Output the (x, y) coordinate of the center of the cell containing the given text.  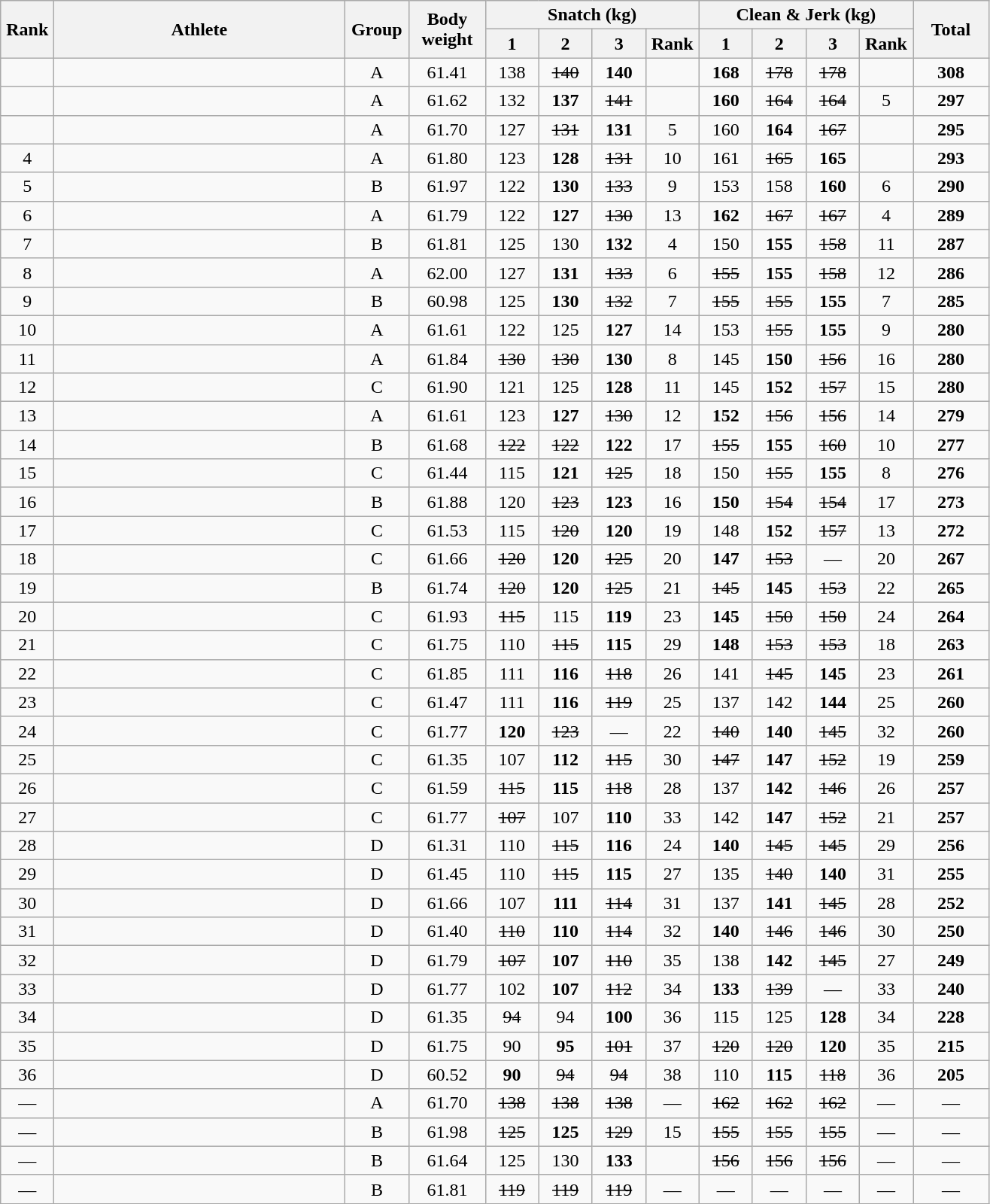
Group (377, 29)
276 (951, 473)
295 (951, 129)
261 (951, 673)
287 (951, 244)
264 (951, 616)
263 (951, 645)
272 (951, 531)
60.98 (447, 301)
61.85 (447, 673)
61.68 (447, 445)
279 (951, 416)
61.98 (447, 1132)
144 (832, 702)
205 (951, 1075)
289 (951, 215)
168 (725, 72)
Total (951, 29)
61.93 (447, 616)
61.90 (447, 388)
61.31 (447, 846)
100 (618, 1017)
259 (951, 759)
135 (725, 874)
297 (951, 101)
277 (951, 445)
60.52 (447, 1075)
61.40 (447, 932)
61.53 (447, 531)
61.44 (447, 473)
267 (951, 559)
Athlete (199, 29)
61.64 (447, 1160)
102 (512, 989)
252 (951, 903)
265 (951, 588)
161 (725, 158)
290 (951, 187)
255 (951, 874)
240 (951, 989)
61.97 (447, 187)
Snatch (kg) (592, 15)
308 (951, 72)
293 (951, 158)
61.80 (447, 158)
61.74 (447, 588)
62.00 (447, 272)
37 (673, 1046)
61.41 (447, 72)
61.47 (447, 702)
129 (618, 1132)
249 (951, 960)
Body weight (447, 29)
61.88 (447, 502)
250 (951, 932)
61.45 (447, 874)
139 (779, 989)
101 (618, 1046)
256 (951, 846)
215 (951, 1046)
Clean & Jerk (kg) (806, 15)
38 (673, 1075)
61.62 (447, 101)
61.59 (447, 788)
61.84 (447, 359)
286 (951, 272)
273 (951, 502)
285 (951, 301)
228 (951, 1017)
95 (566, 1046)
